Extract the [X, Y] coordinate from the center of the cell holding the provided text.  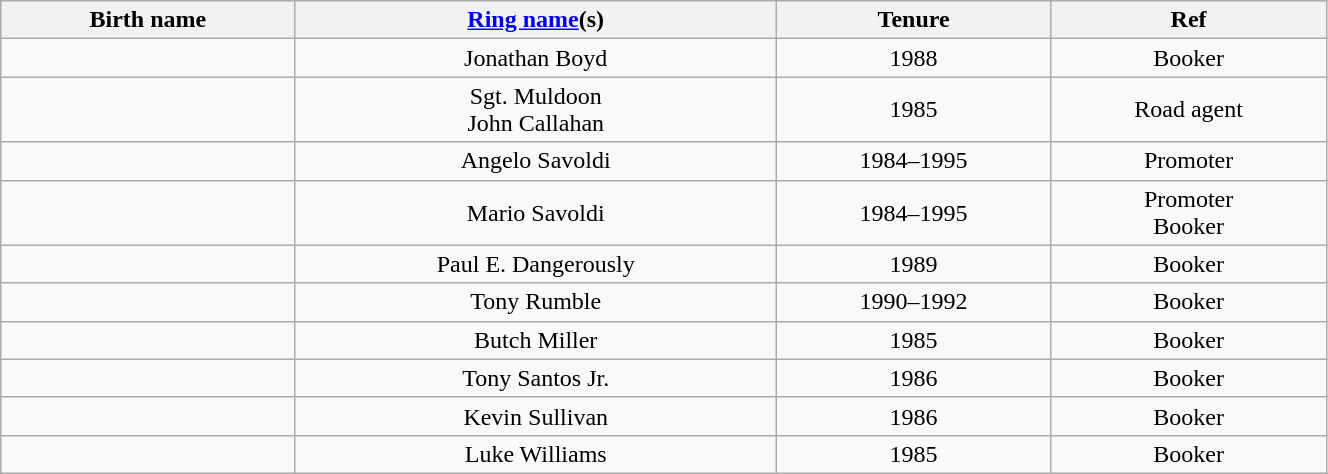
Road agent [1189, 110]
Jonathan Boyd [536, 58]
Birth name [148, 20]
Promoter [1189, 161]
Tenure [913, 20]
Luke Williams [536, 454]
PromoterBooker [1189, 212]
Kevin Sullivan [536, 416]
1990–1992 [913, 302]
Tony Rumble [536, 302]
Paul E. Dangerously [536, 264]
1988 [913, 58]
Sgt. MuldoonJohn Callahan [536, 110]
1989 [913, 264]
Angelo Savoldi [536, 161]
Tony Santos Jr. [536, 378]
Mario Savoldi [536, 212]
Ref [1189, 20]
Ring name(s) [536, 20]
Butch Miller [536, 340]
